Return [X, Y] of the center of cell containing provided text 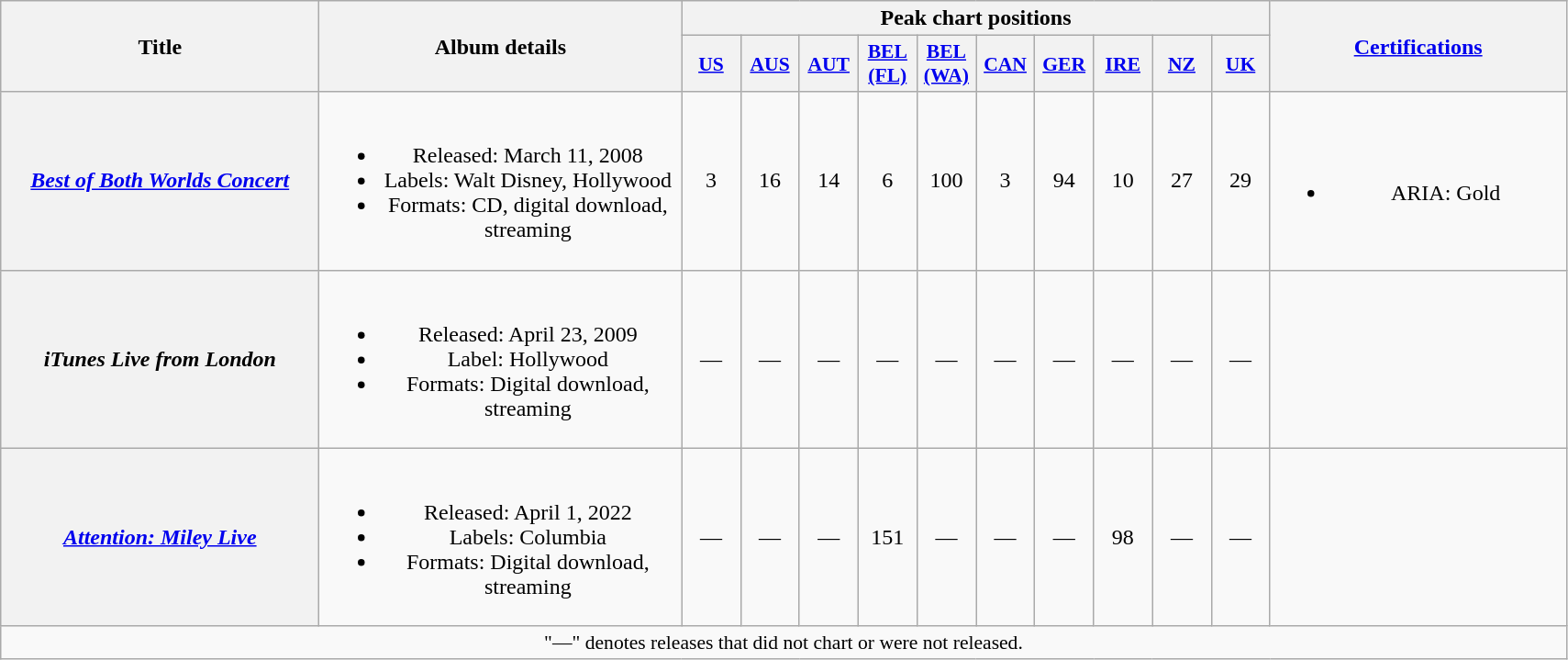
6 [887, 181]
Released: April 23, 2009Label: HollywoodFormats: Digital download, streaming [501, 359]
BEL(FL) [887, 64]
NZ [1182, 64]
29 [1240, 181]
"—" denotes releases that did not chart or were not released. [784, 643]
16 [770, 181]
US [711, 64]
AUT [828, 64]
151 [887, 537]
Album details [501, 46]
UK [1240, 64]
iTunes Live from London [160, 359]
Certifications [1418, 46]
Title [160, 46]
Best of Both Worlds Concert [160, 181]
IRE [1123, 64]
100 [946, 181]
Peak chart positions [976, 18]
GER [1064, 64]
27 [1182, 181]
94 [1064, 181]
98 [1123, 537]
Released: April 1, 2022Labels: ColumbiaFormats: Digital download, streaming [501, 537]
Released: March 11, 2008Labels: Walt Disney, HollywoodFormats: CD, digital download, streaming [501, 181]
10 [1123, 181]
CAN [1006, 64]
Attention: Miley Live [160, 537]
ARIA: Gold [1418, 181]
AUS [770, 64]
BEL(WA) [946, 64]
14 [828, 181]
